Locate the cell with the specified text and output its (X, Y) center coordinate. 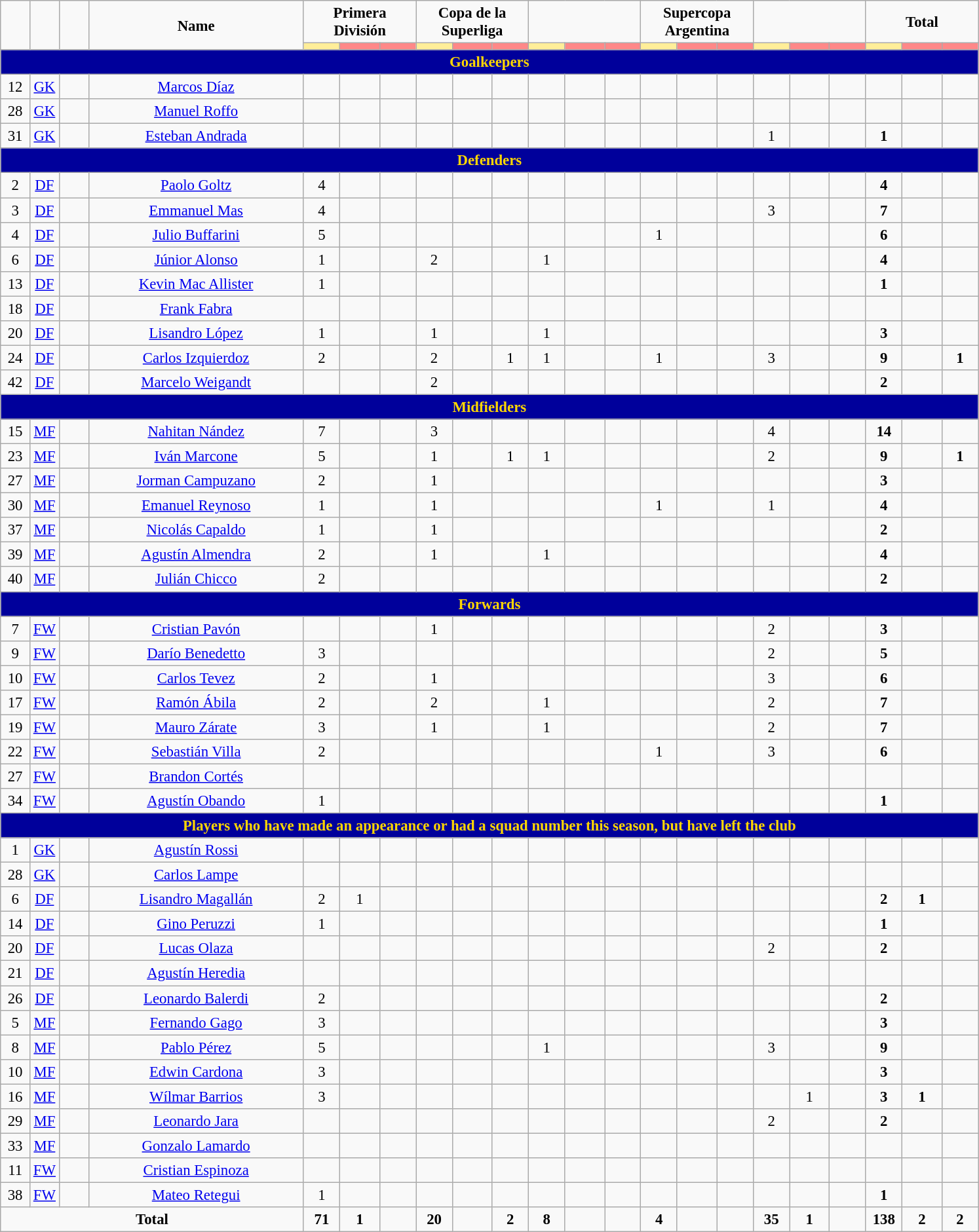
Goalkeepers (490, 62)
Name (196, 25)
21 (16, 973)
Leonardo Balerdi (196, 998)
Julián Chicco (196, 580)
Lucas Olaza (196, 949)
Players who have made an appearance or had a squad number this season, but have left the club (490, 826)
Defenders (490, 160)
17 (16, 703)
Ramón Ábila (196, 703)
Leonardo Jara (196, 1121)
Midfielders (490, 407)
Manuel Roffo (196, 111)
Agustín Obando (196, 801)
Sebastián Villa (196, 752)
Brandon Cortés (196, 776)
Agustín Heredia (196, 973)
Nicolás Capaldo (196, 530)
24 (16, 358)
34 (16, 801)
Gonzalo Lamardo (196, 1146)
Frank Fabra (196, 308)
31 (16, 136)
38 (16, 1195)
Carlos Lampe (196, 875)
12 (16, 87)
13 (16, 284)
Nahitan Nández (196, 432)
Mauro Zárate (196, 727)
Fernando Gago (196, 1022)
35 (772, 1220)
Emmanuel Mas (196, 210)
Copa de la Superliga (472, 22)
29 (16, 1121)
Gino Peruzzi (196, 924)
40 (16, 580)
Agustín Almendra (196, 555)
19 (16, 727)
Supercopa Argentina (697, 22)
39 (16, 555)
Cristian Espinoza (196, 1170)
Wílmar Barrios (196, 1096)
Agustín Rossi (196, 850)
22 (16, 752)
Primera División (360, 22)
Paolo Goltz (196, 185)
11 (16, 1170)
Cristian Pavón (196, 629)
Pablo Pérez (196, 1047)
71 (321, 1220)
Carlos Izquierdoz (196, 358)
Kevin Mac Allister (196, 284)
Jorman Campuzano (196, 481)
16 (16, 1096)
Iván Marcone (196, 457)
138 (883, 1220)
Emanuel Reynoso (196, 506)
23 (16, 457)
42 (16, 383)
Forwards (490, 604)
33 (16, 1146)
30 (16, 506)
26 (16, 998)
Júnior Alonso (196, 259)
Mateo Retegui (196, 1195)
Edwin Cardona (196, 1072)
Lisandro Magallán (196, 899)
18 (16, 308)
Julio Buffarini (196, 234)
Lisandro López (196, 333)
15 (16, 432)
Carlos Tevez (196, 678)
Marcos Díaz (196, 87)
Darío Benedetto (196, 653)
37 (16, 530)
Esteban Andrada (196, 136)
Marcelo Weigandt (196, 383)
